Locate the cell with the specified text and output its (x, y) center coordinate. 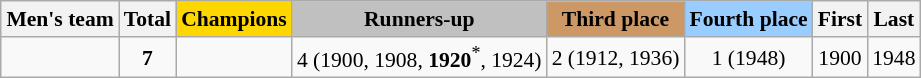
1948 (894, 58)
Fourth place (748, 19)
Men's team (60, 19)
First (840, 19)
Last (894, 19)
Runners-up (420, 19)
Third place (616, 19)
Total (148, 19)
Champions (234, 19)
1900 (840, 58)
7 (148, 58)
1 (1948) (748, 58)
2 (1912, 1936) (616, 58)
4 (1900, 1908, 1920*, 1924) (420, 58)
